From the cell containing the given text, extract its center point as (X, Y) coordinate. 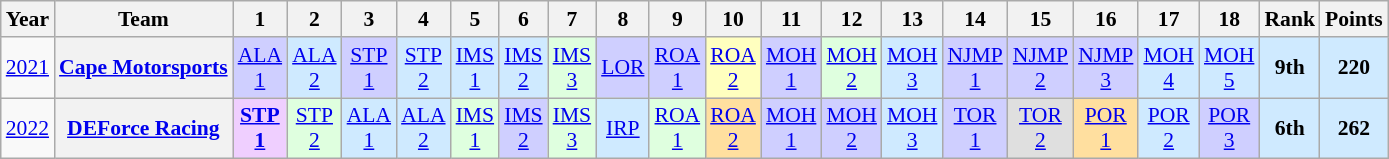
MOH4 (1168, 68)
11 (792, 19)
Points (1354, 19)
NJMP3 (1106, 68)
8 (622, 19)
Rank (1290, 19)
2021 (28, 68)
16 (1106, 19)
2022 (28, 128)
IRP (622, 128)
14 (974, 19)
MOH5 (1230, 68)
7 (572, 19)
10 (733, 19)
6th (1290, 128)
3 (369, 19)
POR1 (1106, 128)
TOR2 (1040, 128)
15 (1040, 19)
6 (524, 19)
TOR1 (974, 128)
18 (1230, 19)
262 (1354, 128)
5 (476, 19)
2 (314, 19)
13 (912, 19)
POR3 (1230, 128)
1 (260, 19)
Year (28, 19)
9th (1290, 68)
Cape Motorsports (144, 68)
DEForce Racing (144, 128)
NJMP2 (1040, 68)
POR2 (1168, 128)
Team (144, 19)
12 (852, 19)
17 (1168, 19)
220 (1354, 68)
NJMP1 (974, 68)
LOR (622, 68)
9 (677, 19)
4 (423, 19)
